Output the (x, y) coordinate of the center of the cell containing the given text.  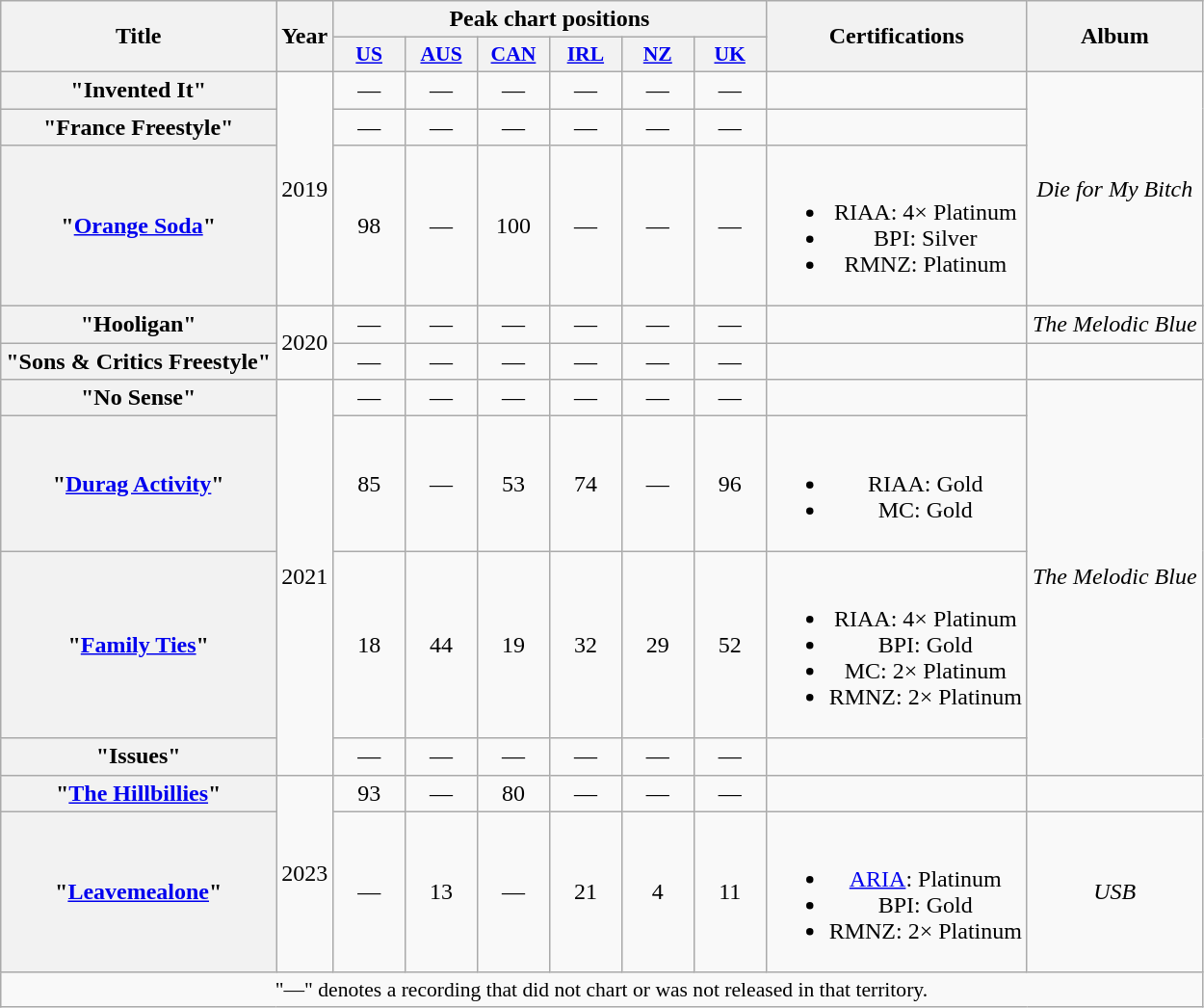
Album (1114, 37)
4 (657, 892)
"Family Ties" (139, 645)
2019 (304, 189)
53 (514, 484)
2023 (304, 873)
"Issues" (139, 756)
"Durag Activity" (139, 484)
2021 (304, 577)
UK (730, 55)
"The Hillbillies" (139, 793)
2020 (304, 343)
80 (514, 793)
98 (370, 225)
"—" denotes a recording that did not chart or was not released in that territory. (601, 990)
"France Freestyle" (139, 126)
96 (730, 484)
NZ (657, 55)
85 (370, 484)
RIAA: 4× PlatinumBPI: SilverRMNZ: Platinum (896, 225)
AUS (441, 55)
RIAA: GoldMC: Gold (896, 484)
"Invented It" (139, 90)
"Sons & Critics Freestyle" (139, 361)
29 (657, 645)
19 (514, 645)
52 (730, 645)
93 (370, 793)
IRL (586, 55)
CAN (514, 55)
Die for My Bitch (1114, 189)
"Hooligan" (139, 325)
"Leavemealone" (139, 892)
RIAA: 4× PlatinumBPI: GoldMC: 2× PlatinumRMNZ: 2× Platinum (896, 645)
"No Sense" (139, 398)
18 (370, 645)
ARIA: PlatinumBPI: GoldRMNZ: 2× Platinum (896, 892)
Peak chart positions (549, 19)
13 (441, 892)
Title (139, 37)
US (370, 55)
"Orange Soda" (139, 225)
Year (304, 37)
21 (586, 892)
100 (514, 225)
74 (586, 484)
44 (441, 645)
USB (1114, 892)
Certifications (896, 37)
11 (730, 892)
32 (586, 645)
